For the text-containing cell, return its midpoint in [x, y] coordinate format. 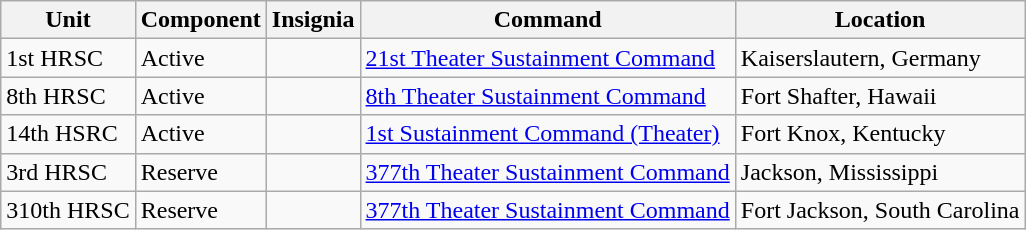
8th Theater Sustainment Command [548, 96]
Fort Shafter, Hawaii [880, 96]
Jackson, Mississippi [880, 172]
Location [880, 20]
Command [548, 20]
Unit [68, 20]
Component [200, 20]
310th HRSC [68, 210]
3rd HRSC [68, 172]
Fort Knox, Kentucky [880, 134]
21st Theater Sustainment Command [548, 58]
1st Sustainment Command (Theater) [548, 134]
8th HRSC [68, 96]
Kaiserslautern, Germany [880, 58]
1st HRSC [68, 58]
Insignia [313, 20]
Fort Jackson, South Carolina [880, 210]
14th HSRC [68, 134]
